Identify which cell holds the provided text, then report its [x, y] central coordinate. 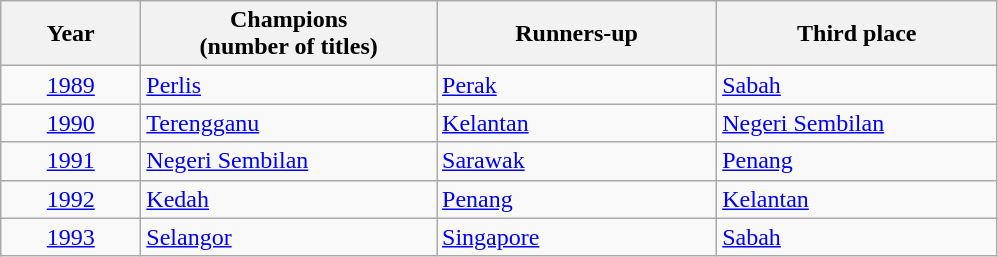
Champions(number of titles) [289, 34]
Perlis [289, 85]
Kedah [289, 199]
Perak [577, 85]
1990 [71, 123]
1992 [71, 199]
Runners-up [577, 34]
1993 [71, 237]
Third place [857, 34]
1991 [71, 161]
Selangor [289, 237]
1989 [71, 85]
Terengganu [289, 123]
Sarawak [577, 161]
Singapore [577, 237]
Year [71, 34]
